Identify which cell holds the provided text, then report its [x, y] central coordinate. 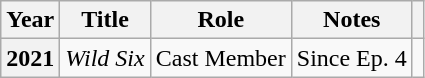
Title [105, 20]
Role [220, 20]
Since Ep. 4 [352, 58]
Notes [352, 20]
Wild Six [105, 58]
Cast Member [220, 58]
Year [30, 20]
2021 [30, 58]
